Search for the cell housing the specified text and yield its (X, Y) center coordinate. 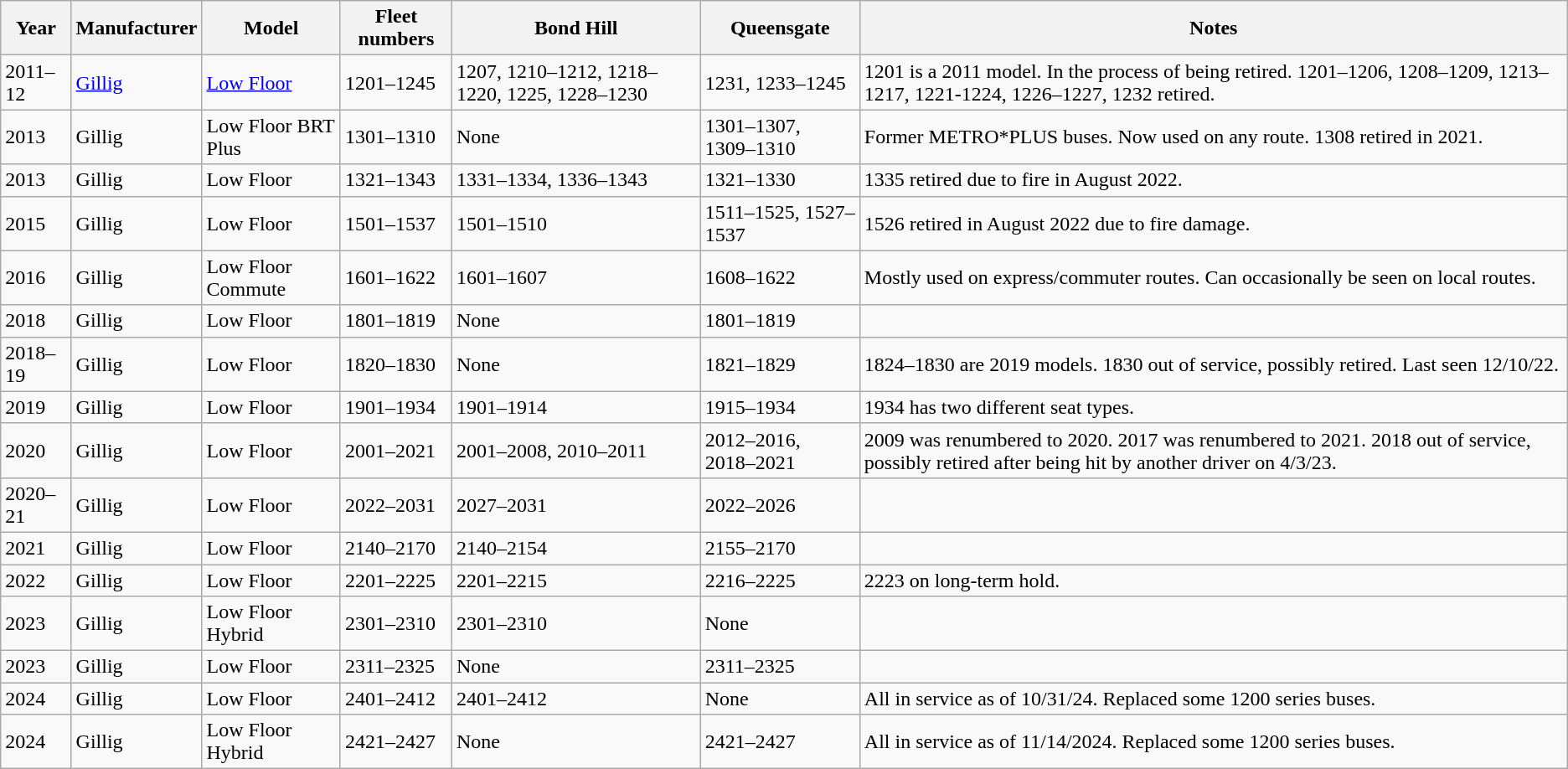
1501–1537 (395, 223)
2022–2031 (395, 504)
1511–1525, 1527–1537 (780, 223)
Fleet numbers (395, 28)
Bond Hill (576, 28)
2027–2031 (576, 504)
1526 retired in August 2022 due to fire damage. (1213, 223)
2018 (36, 321)
1608–1622 (780, 278)
2015 (36, 223)
1201–1245 (395, 82)
1820–1830 (395, 364)
1331–1334, 1336–1343 (576, 180)
2012–2016, 2018–2021 (780, 451)
1934 has two different seat types. (1213, 407)
Mostly used on express/commuter routes. Can occasionally be seen on local routes. (1213, 278)
2223 on long-term hold. (1213, 581)
2011–12 (36, 82)
Low Floor Commute (271, 278)
Former METRO*PLUS buses. Now used on any route. 1308 retired in 2021. (1213, 137)
Queensgate (780, 28)
1821–1829 (780, 364)
Manufacturer (137, 28)
Model (271, 28)
2201–2225 (395, 581)
2019 (36, 407)
2021 (36, 548)
2018–19 (36, 364)
1301–1310 (395, 137)
All in service as of 10/31/24. Replaced some 1200 series buses. (1213, 699)
1915–1934 (780, 407)
1601–1622 (395, 278)
1901–1914 (576, 407)
All in service as of 11/14/2024. Replaced some 1200 series buses. (1213, 742)
2022 (36, 581)
Notes (1213, 28)
1824–1830 are 2019 models. 1830 out of service, possibly retired. Last seen 12/10/22. (1213, 364)
2016 (36, 278)
1901–1934 (395, 407)
1321–1343 (395, 180)
2022–2026 (780, 504)
1207, 1210–1212, 1218–1220, 1225, 1228–1230 (576, 82)
Year (36, 28)
1201 is a 2011 model. In the process of being retired. 1201–1206, 1208–1209, 1213–1217, 1221-1224, 1226–1227, 1232 retired. (1213, 82)
2001–2008, 2010–2011 (576, 451)
2001–2021 (395, 451)
2201–2215 (576, 581)
1301–1307, 1309–1310 (780, 137)
2020–21 (36, 504)
Low Floor BRT Plus (271, 137)
2216–2225 (780, 581)
1601–1607 (576, 278)
1501–1510 (576, 223)
2140–2154 (576, 548)
2009 was renumbered to 2020. 2017 was renumbered to 2021. 2018 out of service, possibly retired after being hit by another driver on 4/3/23. (1213, 451)
2155–2170 (780, 548)
1231, 1233–1245 (780, 82)
1335 retired due to fire in August 2022. (1213, 180)
1321–1330 (780, 180)
2140–2170 (395, 548)
2020 (36, 451)
